Locate the cell with the specified text and output its [X, Y] center coordinate. 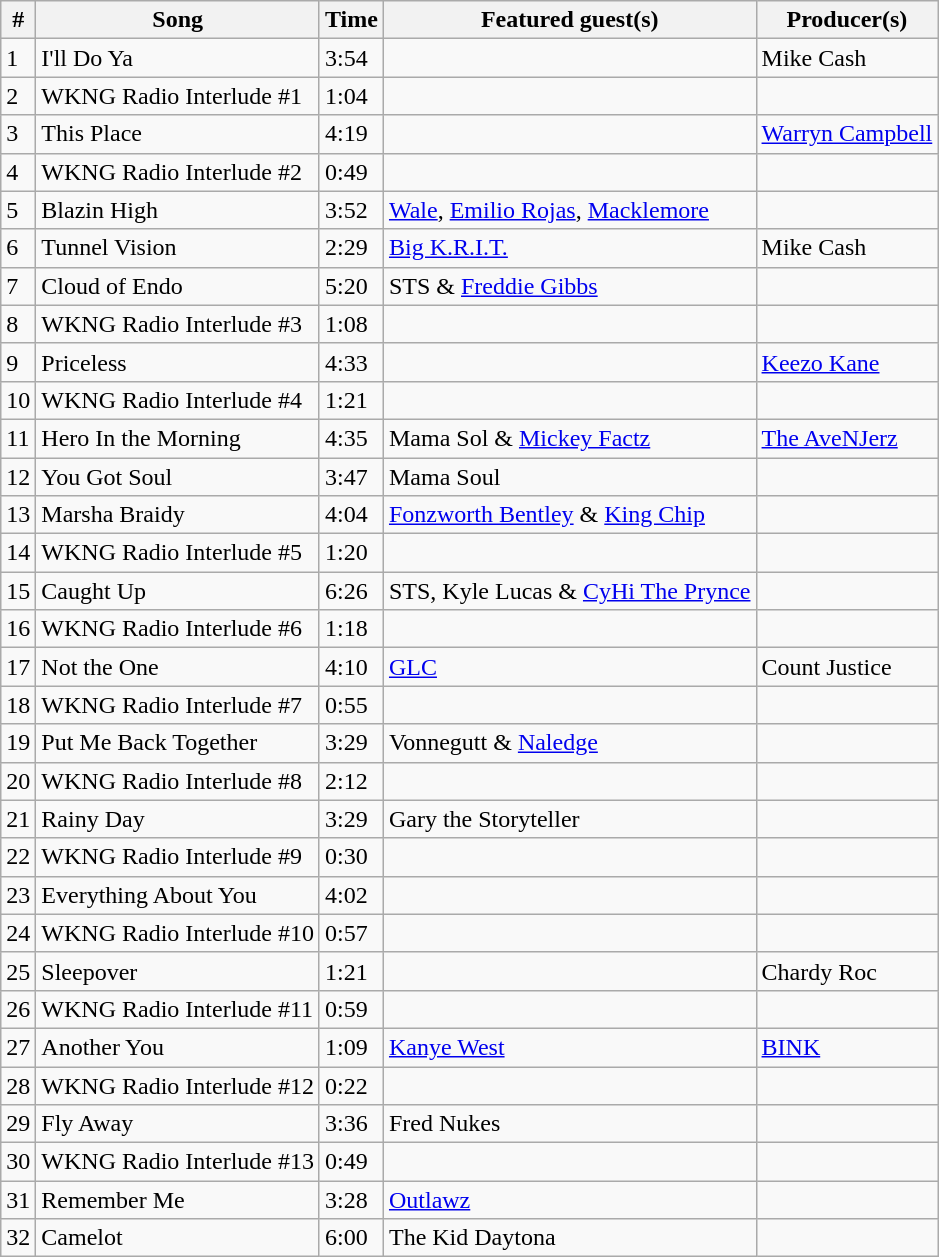
31 [18, 1200]
Not the One [178, 667]
WKNG Radio Interlude #4 [178, 400]
Priceless [178, 362]
Everything About You [178, 895]
4:10 [351, 667]
8 [18, 324]
Chardy Roc [847, 971]
Song [178, 20]
The AveNJerz [847, 438]
3 [18, 134]
16 [18, 629]
32 [18, 1238]
0:59 [351, 1009]
17 [18, 667]
6 [18, 248]
4:19 [351, 134]
The Kid Daytona [570, 1238]
Mama Soul [570, 477]
This Place [178, 134]
22 [18, 857]
WKNG Radio Interlude #6 [178, 629]
# [18, 20]
1:09 [351, 1047]
5:20 [351, 286]
20 [18, 781]
WKNG Radio Interlude #3 [178, 324]
24 [18, 933]
STS & Freddie Gibbs [570, 286]
Fred Nukes [570, 1124]
Outlawz [570, 1200]
14 [18, 553]
Cloud of Endo [178, 286]
Marsha Braidy [178, 515]
GLC [570, 667]
Camelot [178, 1238]
13 [18, 515]
Caught Up [178, 591]
WKNG Radio Interlude #13 [178, 1162]
1:04 [351, 96]
6:00 [351, 1238]
27 [18, 1047]
21 [18, 819]
WKNG Radio Interlude #1 [178, 96]
Time [351, 20]
Keezo Kane [847, 362]
0:55 [351, 705]
4:04 [351, 515]
BINK [847, 1047]
9 [18, 362]
Hero In the Morning [178, 438]
2:12 [351, 781]
30 [18, 1162]
28 [18, 1085]
1:18 [351, 629]
15 [18, 591]
5 [18, 210]
Wale, Emilio Rojas, Macklemore [570, 210]
4:35 [351, 438]
3:36 [351, 1124]
I'll Do Ya [178, 58]
Sleepover [178, 971]
23 [18, 895]
26 [18, 1009]
7 [18, 286]
Fonzworth Bentley & King Chip [570, 515]
3:52 [351, 210]
Fly Away [178, 1124]
2:29 [351, 248]
WKNG Radio Interlude #11 [178, 1009]
Producer(s) [847, 20]
WKNG Radio Interlude #8 [178, 781]
Gary the Storyteller [570, 819]
WKNG Radio Interlude #12 [178, 1085]
Blazin High [178, 210]
29 [18, 1124]
0:30 [351, 857]
Another You [178, 1047]
10 [18, 400]
0:57 [351, 933]
You Got Soul [178, 477]
18 [18, 705]
3:28 [351, 1200]
Vonnegutt & Naledge [570, 743]
1:08 [351, 324]
25 [18, 971]
Put Me Back Together [178, 743]
STS, Kyle Lucas & CyHi The Prynce [570, 591]
WKNG Radio Interlude #10 [178, 933]
19 [18, 743]
Tunnel Vision [178, 248]
Big K.R.I.T. [570, 248]
Remember Me [178, 1200]
Kanye West [570, 1047]
WKNG Radio Interlude #2 [178, 172]
WKNG Radio Interlude #7 [178, 705]
4:02 [351, 895]
0:22 [351, 1085]
3:47 [351, 477]
4 [18, 172]
11 [18, 438]
Mama Sol & Mickey Factz [570, 438]
1 [18, 58]
6:26 [351, 591]
WKNG Radio Interlude #9 [178, 857]
12 [18, 477]
4:33 [351, 362]
2 [18, 96]
Featured guest(s) [570, 20]
1:20 [351, 553]
Warryn Campbell [847, 134]
Rainy Day [178, 819]
Count Justice [847, 667]
WKNG Radio Interlude #5 [178, 553]
3:54 [351, 58]
